Capture the cell that displays the provided text and extract its [X, Y] central coordinate. 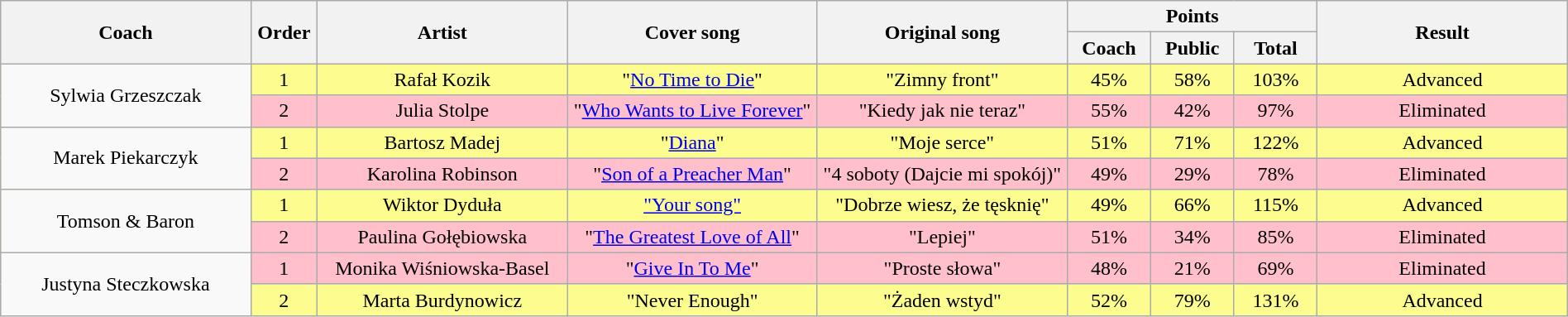
"No Time to Die" [692, 79]
71% [1193, 142]
"4 soboty (Dajcie mi spokój)" [942, 174]
103% [1275, 79]
"Son of a Preacher Man" [692, 174]
"Lepiej" [942, 237]
85% [1275, 237]
115% [1275, 205]
Marek Piekarczyk [126, 158]
Artist [442, 32]
Justyna Steczkowska [126, 284]
"Dobrze wiesz, że tęsknię" [942, 205]
"Zimny front" [942, 79]
131% [1275, 300]
"The Greatest Love of All" [692, 237]
Wiktor Dyduła [442, 205]
Points [1193, 17]
Order [284, 32]
97% [1275, 111]
78% [1275, 174]
"Give In To Me" [692, 268]
Marta Burdynowicz [442, 300]
"Proste słowa" [942, 268]
Tomson & Baron [126, 221]
Sylwia Grzeszczak [126, 95]
"Moje serce" [942, 142]
Public [1193, 48]
Total [1275, 48]
29% [1193, 174]
Cover song [692, 32]
79% [1193, 300]
58% [1193, 79]
122% [1275, 142]
Rafał Kozik [442, 79]
"Diana" [692, 142]
66% [1193, 205]
34% [1193, 237]
"Żaden wstyd" [942, 300]
Julia Stolpe [442, 111]
"Kiedy jak nie teraz" [942, 111]
Result [1442, 32]
52% [1110, 300]
21% [1193, 268]
Monika Wiśniowska-Basel [442, 268]
"Never Enough" [692, 300]
48% [1110, 268]
69% [1275, 268]
Bartosz Madej [442, 142]
"Your song" [692, 205]
Original song [942, 32]
Karolina Robinson [442, 174]
45% [1110, 79]
55% [1110, 111]
Paulina Gołębiowska [442, 237]
42% [1193, 111]
"Who Wants to Live Forever" [692, 111]
